Capture the cell that displays the provided text and extract its [X, Y] central coordinate. 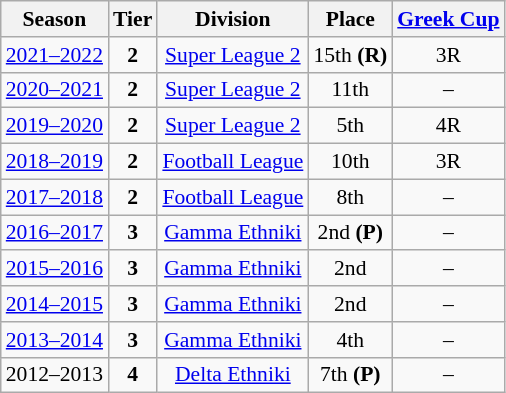
4 [132, 375]
8th [350, 197]
Tier [132, 19]
4R [448, 126]
7th (P) [350, 375]
2015–2016 [54, 269]
2020–2021 [54, 90]
10th [350, 162]
2021–2022 [54, 55]
2018–2019 [54, 162]
2013–2014 [54, 340]
2016–2017 [54, 233]
2014–2015 [54, 304]
2012–2013 [54, 375]
5th [350, 126]
Place [350, 19]
15th (R) [350, 55]
11th [350, 90]
2019–2020 [54, 126]
Division [232, 19]
4th [350, 340]
2017–2018 [54, 197]
Season [54, 19]
2nd (P) [350, 233]
Delta Ethniki [232, 375]
Greek Cup [448, 19]
